Search for the cell housing the specified text and yield its [X, Y] center coordinate. 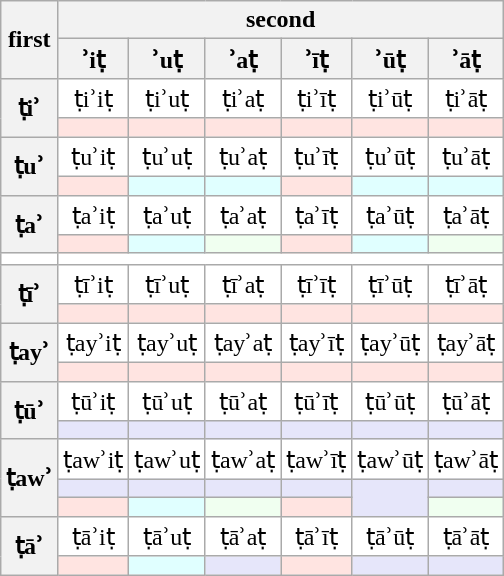
ṭaʾāṭ [466, 215]
ṭīʾāṭ [466, 284]
ʾīṭ [316, 59]
ṭayʾ [30, 352]
ṭīʾ [30, 293]
ṭuʾūṭ [390, 157]
ṭāʾīṭ [316, 536]
ṭawʾ [30, 478]
ṭaʾīṭ [316, 215]
ṭaʾiṭ [94, 215]
ṭāʾāṭ [466, 536]
ṭawʾīṭ [316, 459]
ṭīʾaṭ [242, 284]
ṭūʾiṭ [94, 401]
ṭiʾāṭ [466, 98]
ṭiʾuṭ [168, 98]
ṭawʾūṭ [390, 459]
ṭīʾiṭ [94, 284]
ṭayʾāṭ [466, 343]
ṭīʾuṭ [168, 284]
ṭuʾāṭ [466, 157]
ʾūṭ [390, 59]
ṭīʾūṭ [390, 284]
ṭawʾiṭ [94, 459]
ṭāʾuṭ [168, 536]
ʾaṭ [242, 59]
ṭawʾaṭ [242, 459]
ṭāʾūṭ [390, 536]
ṭaʾūṭ [390, 215]
ʾāṭ [466, 59]
ʾiṭ [94, 59]
ṭāʾiṭ [94, 536]
ṭiʾūṭ [390, 98]
ṭaʾ [30, 224]
ṭuʾuṭ [168, 157]
ṭiʾ [30, 107]
ṭūʾ [30, 410]
ṭāʾ [30, 545]
ṭayʾīṭ [316, 343]
ṭaʾaṭ [242, 215]
ṭuʾaṭ [242, 157]
ṭayʾiṭ [94, 343]
ṭiʾiṭ [94, 98]
ṭuʾ [30, 166]
ṭūʾīṭ [316, 401]
ʾuṭ [168, 59]
ṭūʾaṭ [242, 401]
ṭayʾaṭ [242, 343]
ṭīʾīṭ [316, 284]
ṭūʾūṭ [390, 401]
ṭiʾīṭ [316, 98]
ṭiʾaṭ [242, 98]
ṭuʾīṭ [316, 157]
ṭawʾāṭ [466, 459]
ṭaʾuṭ [168, 215]
ṭawʾuṭ [168, 459]
second [281, 20]
ṭāʾaṭ [242, 536]
ṭayʾuṭ [168, 343]
ṭūʾuṭ [168, 401]
ṭayʾūṭ [390, 343]
ṭuʾiṭ [94, 157]
ṭūʾāṭ [466, 401]
first [30, 40]
